Search for the cell housing the specified text and yield its [X, Y] center coordinate. 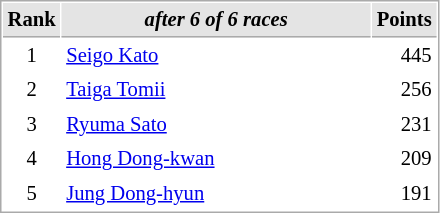
3 [32, 124]
Ryuma Sato [216, 124]
256 [404, 90]
445 [404, 56]
231 [404, 124]
191 [404, 194]
Jung Dong-hyun [216, 194]
209 [404, 158]
2 [32, 90]
5 [32, 194]
Taiga Tomii [216, 90]
Points [404, 20]
after 6 of 6 races [216, 20]
1 [32, 56]
Seigo Kato [216, 56]
4 [32, 158]
Rank [32, 20]
Hong Dong-kwan [216, 158]
